Scan for the cell matching the given text and deliver its [x, y] coordinate at center. 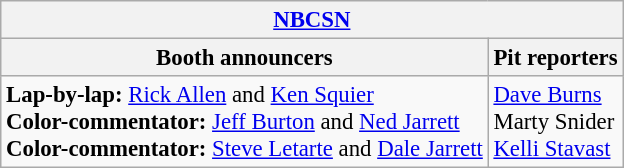
Dave BurnsMarty SniderKelli Stavast [556, 122]
Pit reporters [556, 58]
Booth announcers [244, 58]
NBCSN [312, 20]
Lap-by-lap: Rick Allen and Ken SquierColor-commentator: Jeff Burton and Ned JarrettColor-commentator: Steve Letarte and Dale Jarrett [244, 122]
